For the text-containing cell, return its midpoint in [X, Y] coordinate format. 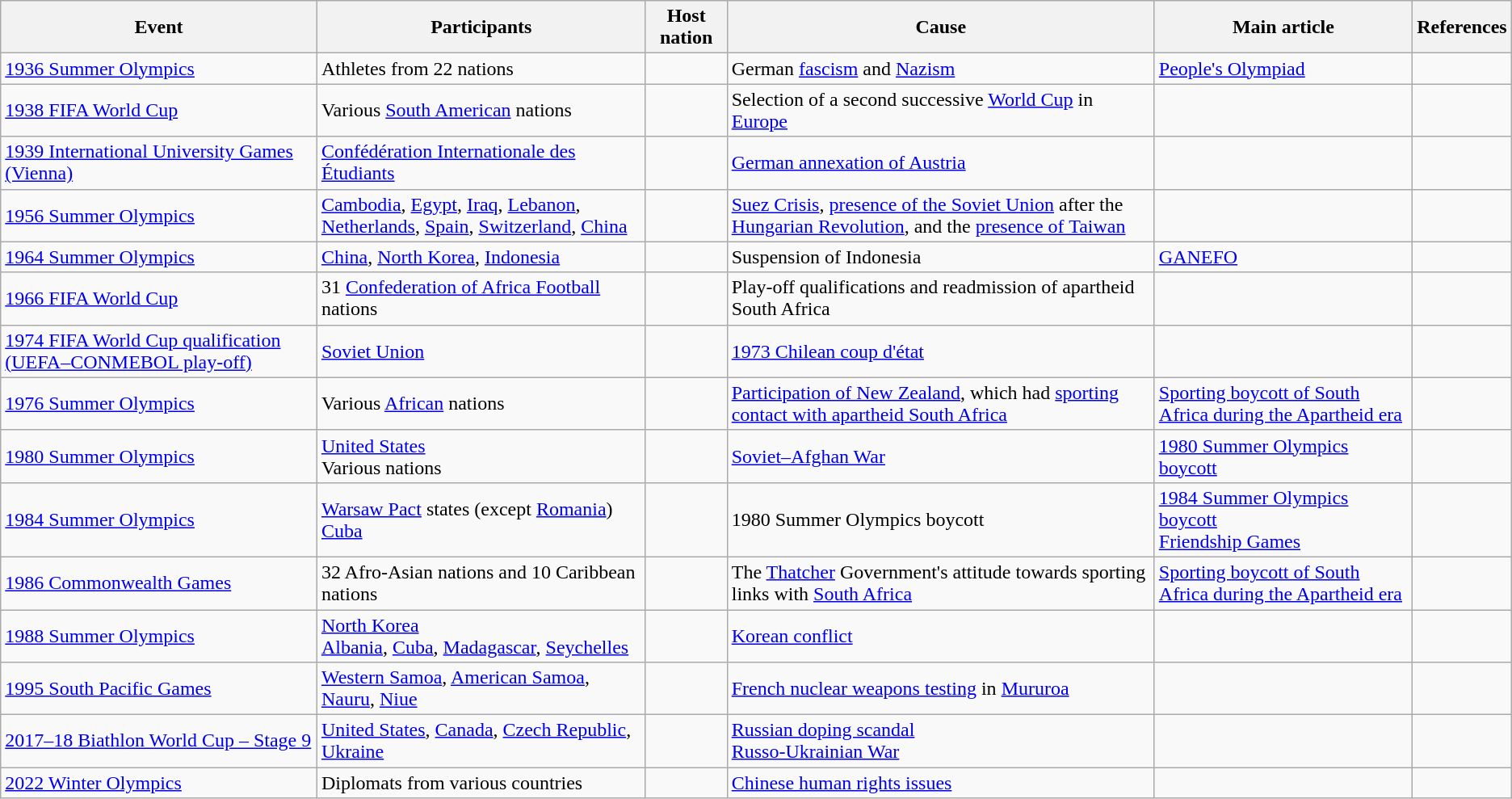
Soviet–Afghan War [940, 456]
Participation of New Zealand, which had sporting contact with apartheid South Africa [940, 404]
Event [159, 27]
31 Confederation of Africa Football nations [481, 299]
1980 Summer Olympics [159, 456]
1938 FIFA World Cup [159, 110]
1988 Summer Olympics [159, 635]
1964 Summer Olympics [159, 257]
Main article [1283, 27]
The Thatcher Government's attitude towards sporting links with South Africa [940, 583]
Play-off qualifications and readmission of apartheid South Africa [940, 299]
Suspension of Indonesia [940, 257]
Various African nations [481, 404]
Host nation [687, 27]
Various South American nations [481, 110]
Diplomats from various countries [481, 783]
Cambodia, Egypt, Iraq, Lebanon, Netherlands, Spain, Switzerland, China [481, 215]
1986 Commonwealth Games [159, 583]
French nuclear weapons testing in Mururoa [940, 688]
Korean conflict [940, 635]
GANEFO [1283, 257]
1939 International University Games (Vienna) [159, 163]
Soviet Union [481, 351]
1984 Summer Olympics [159, 519]
1974 FIFA World Cup qualification (UEFA–CONMEBOL play-off) [159, 351]
1984 Summer Olympics boycottFriendship Games [1283, 519]
Warsaw Pact states (except Romania)Cuba [481, 519]
Confédération Internationale des Étudiants [481, 163]
German annexation of Austria [940, 163]
2017–18 Biathlon World Cup – Stage 9 [159, 742]
1973 Chilean coup d'état [940, 351]
United States, Canada, Czech Republic, Ukraine [481, 742]
1936 Summer Olympics [159, 69]
1956 Summer Olympics [159, 215]
People's Olympiad [1283, 69]
1995 South Pacific Games [159, 688]
References [1462, 27]
Chinese human rights issues [940, 783]
1976 Summer Olympics [159, 404]
China, North Korea, Indonesia [481, 257]
Western Samoa, American Samoa, Nauru, Niue [481, 688]
32 Afro-Asian nations and 10 Caribbean nations [481, 583]
Selection of a second successive World Cup in Europe [940, 110]
United StatesVarious nations [481, 456]
Cause [940, 27]
Athletes from 22 nations [481, 69]
1966 FIFA World Cup [159, 299]
Suez Crisis, presence of the Soviet Union after the Hungarian Revolution, and the presence of Taiwan [940, 215]
North KoreaAlbania, Cuba, Madagascar, Seychelles [481, 635]
2022 Winter Olympics [159, 783]
Russian doping scandalRusso-Ukrainian War [940, 742]
Participants [481, 27]
German fascism and Nazism [940, 69]
